Find where the given text appears and provide that cell's center as (X, Y) coordinate. 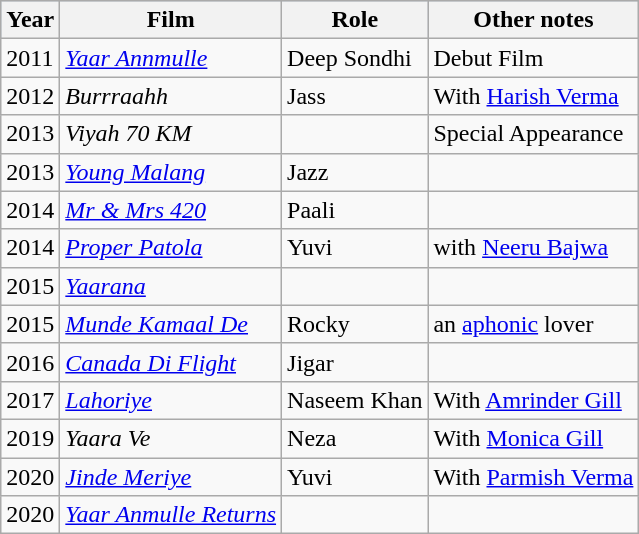
Naseem Khan (355, 400)
Jinde Meriye (171, 477)
Yaar Annmulle (171, 58)
With Amrinder Gill (534, 400)
Deep Sondhi (355, 58)
Proper Patola (171, 248)
Lahoriye (171, 400)
Film (171, 20)
Debut Film (534, 58)
Young Malang (171, 172)
Other notes (534, 20)
an aphonic lover (534, 324)
with Neeru Bajwa (534, 248)
Rocky (355, 324)
Year (30, 20)
Munde Kamaal De (171, 324)
2019 (30, 438)
Jazz (355, 172)
Canada Di Flight (171, 362)
Jigar (355, 362)
Neza (355, 438)
With Parmish Verma (534, 477)
Paali (355, 210)
Burrraahh (171, 96)
With Monica Gill (534, 438)
Viyah 70 KM (171, 134)
Special Appearance (534, 134)
Yaarana (171, 286)
2012 (30, 96)
2011 (30, 58)
2017 (30, 400)
With Harish Verma (534, 96)
2016 (30, 362)
Jass (355, 96)
Yaara Ve (171, 438)
Role (355, 20)
Mr & Mrs 420 (171, 210)
Yaar Anmulle Returns (171, 515)
